Find where the given text appears and provide that cell's center as (x, y) coordinate. 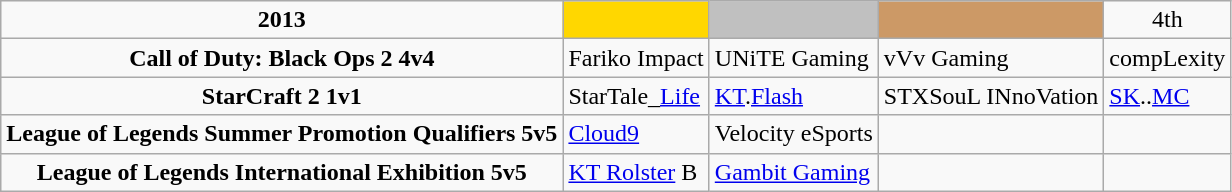
vVv Gaming (991, 58)
4th (1168, 20)
STXSouL INnoVation (991, 96)
Call of Duty: Black Ops 2 4v4 (282, 58)
SK..MC (1168, 96)
Gambit Gaming (794, 172)
Cloud9 (636, 134)
compLexity (1168, 58)
Fariko Impact (636, 58)
Velocity eSports (794, 134)
StarCraft 2 1v1 (282, 96)
League of Legends Summer Promotion Qualifiers 5v5 (282, 134)
2013 (282, 20)
League of Legends International Exhibition 5v5 (282, 172)
UNiTE Gaming (794, 58)
StarTale_Life (636, 96)
KT.Flash (794, 96)
KT Rolster B (636, 172)
